Return the [X, Y] coordinate for the center point of the cell that contains the specified text.  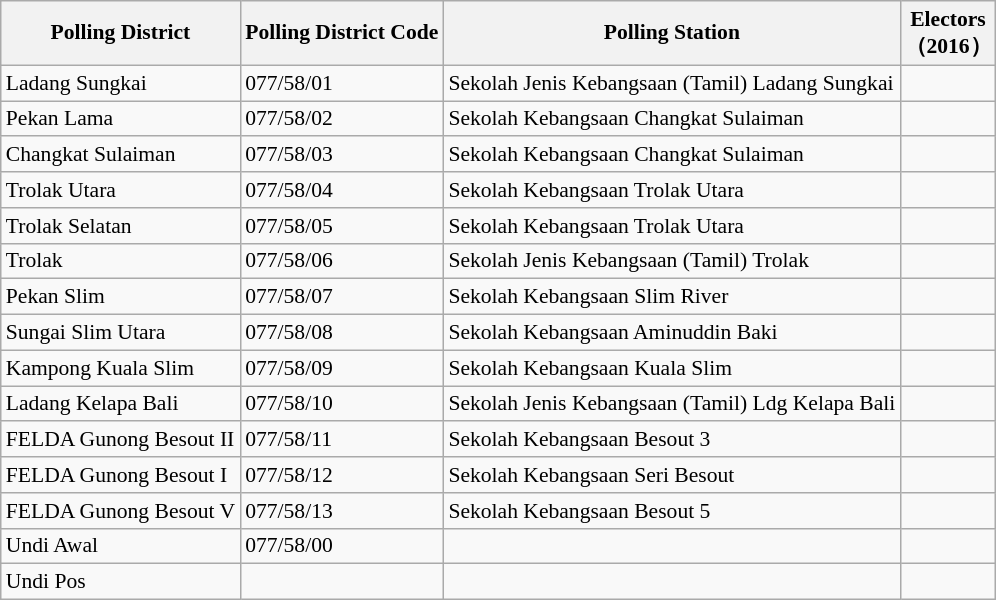
Sekolah Jenis Kebangsaan (Tamil) Trolak [672, 261]
077/58/00 [342, 546]
Undi Pos [120, 582]
Trolak [120, 261]
077/58/08 [342, 333]
077/58/01 [342, 83]
Sungai Slim Utara [120, 333]
Polling District Code [342, 33]
077/58/13 [342, 511]
077/58/03 [342, 155]
Changkat Sulaiman [120, 155]
Trolak Utara [120, 190]
Sekolah Kebangsaan Seri Besout [672, 475]
077/58/06 [342, 261]
Ladang Kelapa Bali [120, 404]
Electors（2016） [948, 33]
Trolak Selatan [120, 226]
077/58/04 [342, 190]
FELDA Gunong Besout I [120, 475]
Sekolah Kebangsaan Kuala Slim [672, 368]
077/58/10 [342, 404]
Sekolah Jenis Kebangsaan (Tamil) Ladang Sungkai [672, 83]
077/58/07 [342, 297]
Sekolah Kebangsaan Besout 5 [672, 511]
Polling District [120, 33]
Pekan Lama [120, 119]
077/58/02 [342, 119]
077/58/12 [342, 475]
FELDA Gunong Besout II [120, 440]
Undi Awal [120, 546]
077/58/09 [342, 368]
Kampong Kuala Slim [120, 368]
Ladang Sungkai [120, 83]
Sekolah Kebangsaan Slim River [672, 297]
Sekolah Jenis Kebangsaan (Tamil) Ldg Kelapa Bali [672, 404]
FELDA Gunong Besout V [120, 511]
077/58/11 [342, 440]
Sekolah Kebangsaan Besout 3 [672, 440]
Sekolah Kebangsaan Aminuddin Baki [672, 333]
077/58/05 [342, 226]
Polling Station [672, 33]
Pekan Slim [120, 297]
